Identify which cell holds the provided text, then report its [X, Y] central coordinate. 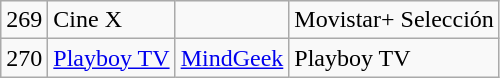
269 [24, 20]
MindGeek [232, 58]
Cine X [112, 20]
Movistar+ Selección [394, 20]
270 [24, 58]
